Output the (x, y) coordinate of the center of the cell containing the given text.  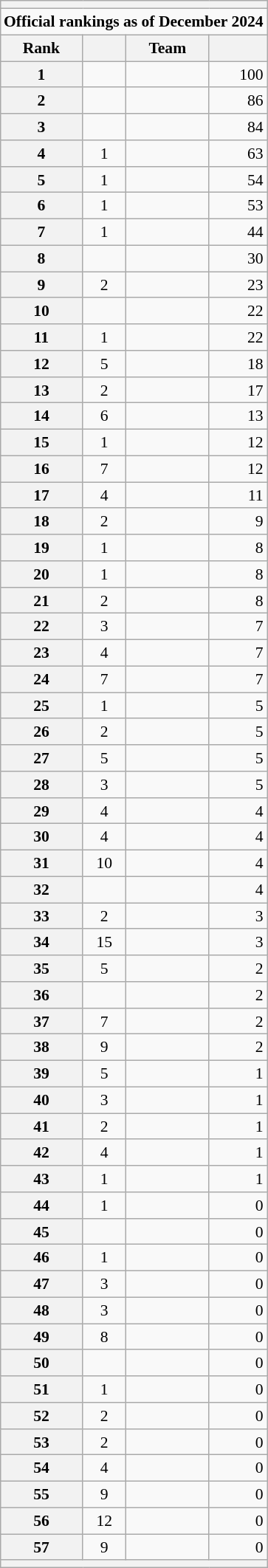
19 (41, 548)
Official rankings as of December 2024 (134, 21)
20 (41, 574)
43 (41, 1179)
49 (41, 1337)
84 (238, 127)
40 (41, 1100)
16 (41, 469)
35 (41, 969)
51 (41, 1389)
28 (41, 785)
25 (41, 706)
33 (41, 916)
86 (238, 100)
29 (41, 811)
57 (41, 1547)
41 (41, 1127)
14 (41, 416)
52 (41, 1416)
31 (41, 863)
56 (41, 1521)
63 (238, 154)
37 (41, 1021)
39 (41, 1073)
55 (41, 1494)
21 (41, 600)
34 (41, 942)
46 (41, 1258)
45 (41, 1231)
Team (167, 48)
100 (238, 75)
50 (41, 1363)
27 (41, 758)
36 (41, 995)
32 (41, 890)
42 (41, 1152)
26 (41, 732)
Rank (41, 48)
24 (41, 679)
47 (41, 1284)
38 (41, 1048)
48 (41, 1310)
